Locate the cell with the specified text and output its [X, Y] center coordinate. 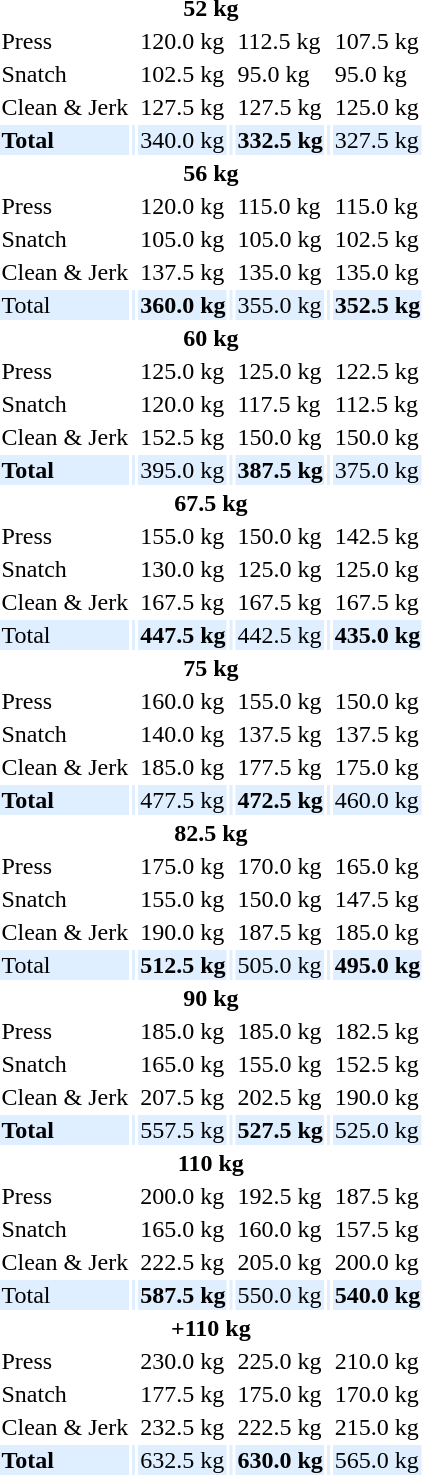
550.0 kg [280, 1295]
140.0 kg [183, 734]
525.0 kg [377, 1130]
117.5 kg [280, 404]
375.0 kg [377, 470]
557.5 kg [183, 1130]
435.0 kg [377, 635]
442.5 kg [280, 635]
360.0 kg [183, 305]
75 kg [211, 668]
495.0 kg [377, 965]
230.0 kg [183, 1361]
+110 kg [211, 1328]
447.5 kg [183, 635]
122.5 kg [377, 371]
527.5 kg [280, 1130]
512.5 kg [183, 965]
56 kg [211, 173]
107.5 kg [377, 41]
232.5 kg [183, 1427]
157.5 kg [377, 1229]
505.0 kg [280, 965]
67.5 kg [211, 503]
130.0 kg [183, 569]
477.5 kg [183, 800]
142.5 kg [377, 536]
82.5 kg [211, 833]
225.0 kg [280, 1361]
202.5 kg [280, 1097]
182.5 kg [377, 1031]
540.0 kg [377, 1295]
587.5 kg [183, 1295]
215.0 kg [377, 1427]
60 kg [211, 338]
90 kg [211, 998]
395.0 kg [183, 470]
327.5 kg [377, 140]
192.5 kg [280, 1196]
460.0 kg [377, 800]
632.5 kg [183, 1460]
355.0 kg [280, 305]
332.5 kg [280, 140]
207.5 kg [183, 1097]
387.5 kg [280, 470]
205.0 kg [280, 1262]
472.5 kg [280, 800]
565.0 kg [377, 1460]
210.0 kg [377, 1361]
340.0 kg [183, 140]
110 kg [211, 1163]
630.0 kg [280, 1460]
147.5 kg [377, 899]
352.5 kg [377, 305]
